Locate the cell with the specified text and output its [X, Y] center coordinate. 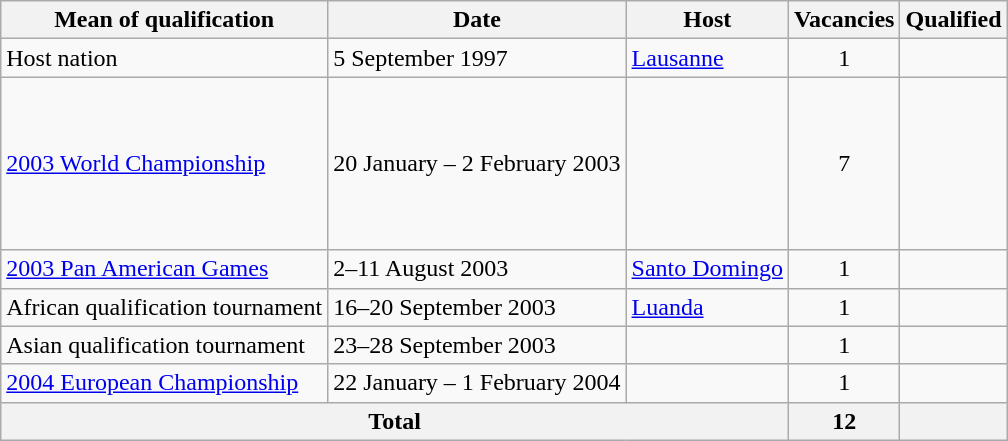
2–11 August 2003 [477, 269]
22 January – 1 February 2004 [477, 383]
16–20 September 2003 [477, 307]
7 [844, 164]
Asian qualification tournament [164, 345]
2003 World Championship [164, 164]
5 September 1997 [477, 58]
23–28 September 2003 [477, 345]
20 January – 2 February 2003 [477, 164]
Vacancies [844, 20]
Santo Domingo [707, 269]
Lausanne [707, 58]
12 [844, 421]
Luanda [707, 307]
Total [395, 421]
Host nation [164, 58]
Date [477, 20]
African qualification tournament [164, 307]
Mean of qualification [164, 20]
2003 Pan American Games [164, 269]
Qualified [954, 20]
Host [707, 20]
2004 European Championship [164, 383]
